Scan for the cell matching the given text and deliver its [x, y] coordinate at center. 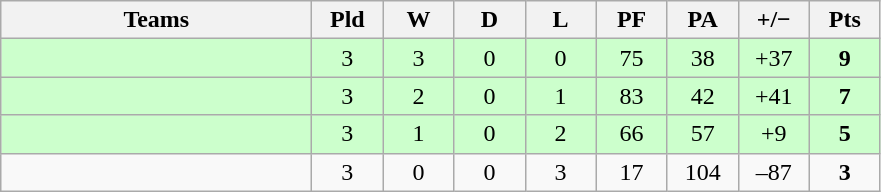
PF [632, 20]
+9 [774, 134]
+/− [774, 20]
38 [702, 58]
Teams [156, 20]
Pts [844, 20]
17 [632, 172]
L [560, 20]
104 [702, 172]
66 [632, 134]
+41 [774, 96]
57 [702, 134]
83 [632, 96]
D [490, 20]
9 [844, 58]
5 [844, 134]
7 [844, 96]
+37 [774, 58]
PA [702, 20]
75 [632, 58]
–87 [774, 172]
42 [702, 96]
W [418, 20]
Pld [348, 20]
